Search for the cell housing the specified text and yield its (X, Y) center coordinate. 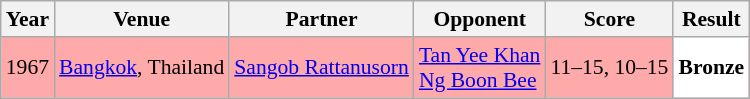
Partner (322, 19)
11–15, 10–15 (609, 68)
Opponent (480, 19)
Venue (142, 19)
Year (28, 19)
1967 (28, 68)
Result (711, 19)
Sangob Rattanusorn (322, 68)
Tan Yee Khan Ng Boon Bee (480, 68)
Score (609, 19)
Bangkok, Thailand (142, 68)
Bronze (711, 68)
